Provide the [x, y] coordinate of the cell's center where the given text is located.  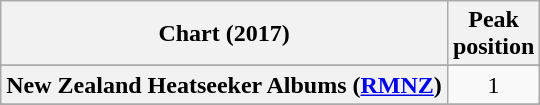
1 [493, 85]
Peakposition [493, 34]
Chart (2017) [224, 34]
New Zealand Heatseeker Albums (RMNZ) [224, 85]
